Locate the cell with the specified text and output its [x, y] center coordinate. 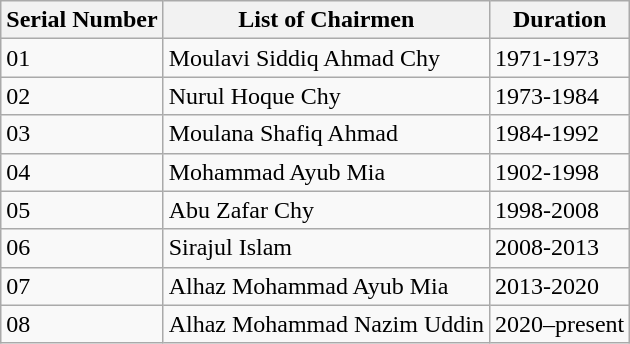
1973-1984 [559, 96]
03 [82, 134]
02 [82, 96]
Alhaz Mohammad Ayub Mia [326, 286]
07 [82, 286]
1902-1998 [559, 172]
1998-2008 [559, 210]
Duration [559, 20]
Nurul Hoque Chy [326, 96]
Serial Number [82, 20]
2013-2020 [559, 286]
2008-2013 [559, 248]
1971-1973 [559, 58]
06 [82, 248]
Moulavi Siddiq Ahmad Chy [326, 58]
Sirajul Islam [326, 248]
List of Chairmen [326, 20]
04 [82, 172]
Mohammad Ayub Mia [326, 172]
1984-1992 [559, 134]
Alhaz Mohammad Nazim Uddin [326, 324]
05 [82, 210]
Abu Zafar Chy [326, 210]
08 [82, 324]
2020–present [559, 324]
Moulana Shafiq Ahmad [326, 134]
01 [82, 58]
